Capture the cell that displays the provided text and extract its (X, Y) central coordinate. 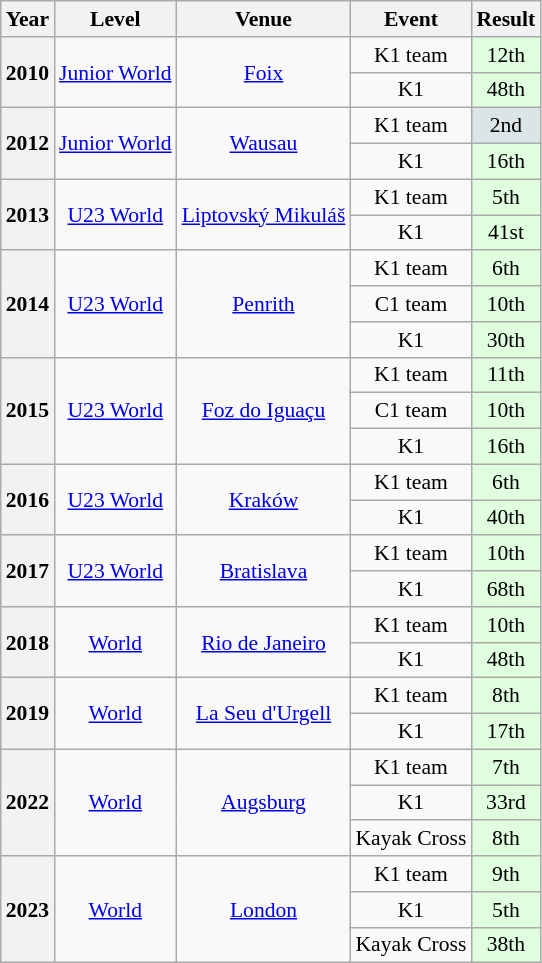
38th (506, 945)
12th (506, 55)
2022 (28, 802)
68th (506, 589)
Kraków (264, 500)
2012 (28, 144)
2018 (28, 642)
9th (506, 874)
Rio de Janeiro (264, 642)
Foz do Iguaçu (264, 410)
London (264, 910)
7th (506, 767)
2014 (28, 304)
2019 (28, 714)
30th (506, 340)
Bratislava (264, 572)
2023 (28, 910)
Foix (264, 72)
Wausau (264, 144)
La Seu d'Urgell (264, 714)
17th (506, 732)
2017 (28, 572)
Penrith (264, 304)
Liptovský Mikuláš (264, 214)
2013 (28, 214)
2010 (28, 72)
Event (410, 19)
33rd (506, 803)
Level (116, 19)
Augsburg (264, 802)
41st (506, 233)
Result (506, 19)
2016 (28, 500)
2015 (28, 410)
Venue (264, 19)
40th (506, 518)
Year (28, 19)
11th (506, 375)
2nd (506, 126)
